Capture the cell that displays the provided text and extract its [X, Y] central coordinate. 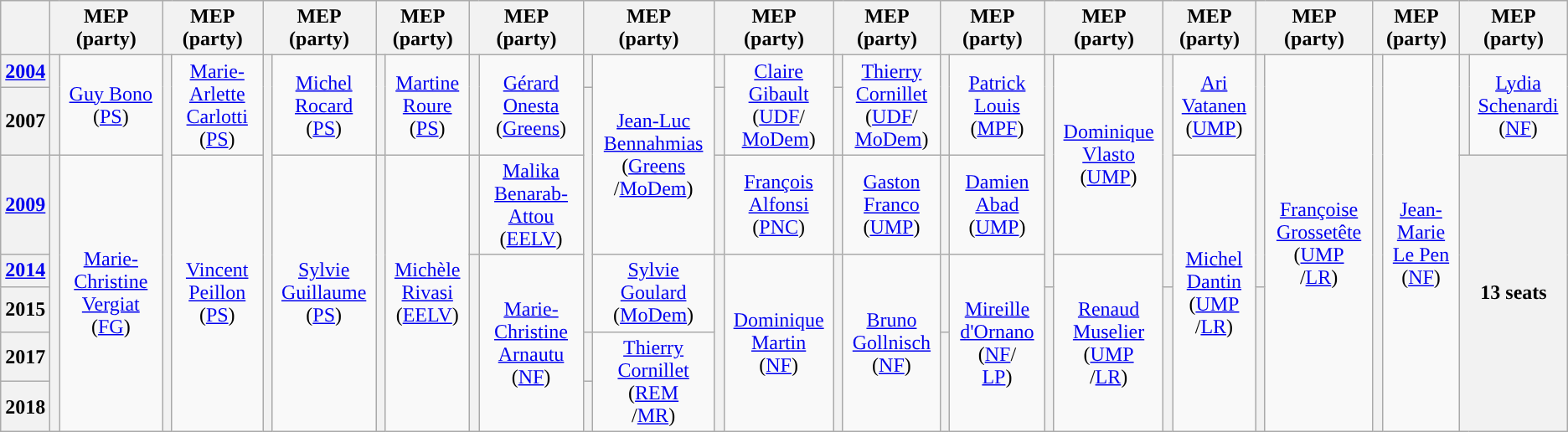
Damien Abad(UMP) [998, 204]
Michèle Rivasi(EELV) [427, 293]
Ari Vatanen(UMP) [1215, 105]
2007 [25, 121]
2014 [25, 270]
2018 [25, 407]
13 seats [1514, 293]
Sylvie Guillaume(PS) [324, 293]
Vincent Peillon(PS) [218, 293]
Bruno Gollnisch(NF) [891, 343]
Françoise Grossetête(UMP/LR) [1318, 243]
Michel Rocard(PS) [324, 105]
Michel Dantin(UMP/LR) [1215, 293]
Renaud Muselier(UMP/LR) [1109, 343]
Gérard Onesta(Greens) [531, 105]
Patrick Louis(MPF) [998, 105]
Marie-Christine Arnautu(NF) [531, 343]
Sylvie Goulard(MoDem) [653, 293]
2004 [25, 71]
Mireille d'Ornano(NF/LP) [998, 343]
Thierry Cornillet(REM/MR) [653, 382]
2017 [25, 357]
Gaston Franco(UMP) [891, 204]
Marie-Christine Vergiat(FG) [111, 293]
2009 [25, 204]
Guy Bono(PS) [111, 105]
Thierry Cornillet(UDF/MoDem) [891, 105]
Dominique Vlasto(UMP) [1109, 155]
Malika Benarab-Attou(EELV) [531, 204]
Dominique Martin(NF) [779, 343]
Marie-Arlette Carlotti(PS) [218, 105]
Claire Gibault(UDF/MoDem) [779, 105]
Lydia Schenardi(NF) [1518, 105]
Martine Roure(PS) [427, 105]
2015 [25, 309]
Jean-Marie Le Pen(NF) [1421, 243]
François Alfonsi(PNC) [779, 204]
Jean-Luc Bennahmias(Greens/MoDem) [653, 155]
